Return (X, Y) of the center of cell containing provided text 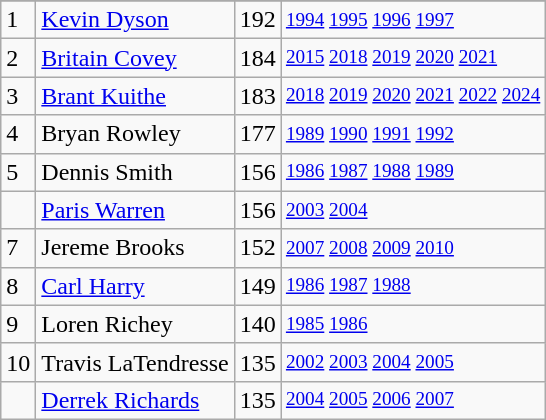
149 (258, 286)
Travis LaTendresse (135, 362)
2003 2004 (413, 210)
Bryan Rowley (135, 134)
10 (18, 362)
Kevin Dyson (135, 20)
1 (18, 20)
Carl Harry (135, 286)
Paris Warren (135, 210)
9 (18, 324)
2004 2005 2006 2007 (413, 400)
2018 2019 2020 2021 2022 2024 (413, 96)
1985 1986 (413, 324)
177 (258, 134)
192 (258, 20)
Britain Covey (135, 58)
152 (258, 248)
Loren Richey (135, 324)
2007 2008 2009 2010 (413, 248)
Jereme Brooks (135, 248)
8 (18, 286)
Brant Kuithe (135, 96)
4 (18, 134)
184 (258, 58)
Dennis Smith (135, 172)
1994 1995 1996 1997 (413, 20)
1986 1987 1988 1989 (413, 172)
140 (258, 324)
183 (258, 96)
2 (18, 58)
7 (18, 248)
2002 2003 2004 2005 (413, 362)
Derrek Richards (135, 400)
1986 1987 1988 (413, 286)
2015 2018 2019 2020 2021 (413, 58)
3 (18, 96)
1989 1990 1991 1992 (413, 134)
5 (18, 172)
